For the text-containing cell, return its midpoint in (x, y) coordinate format. 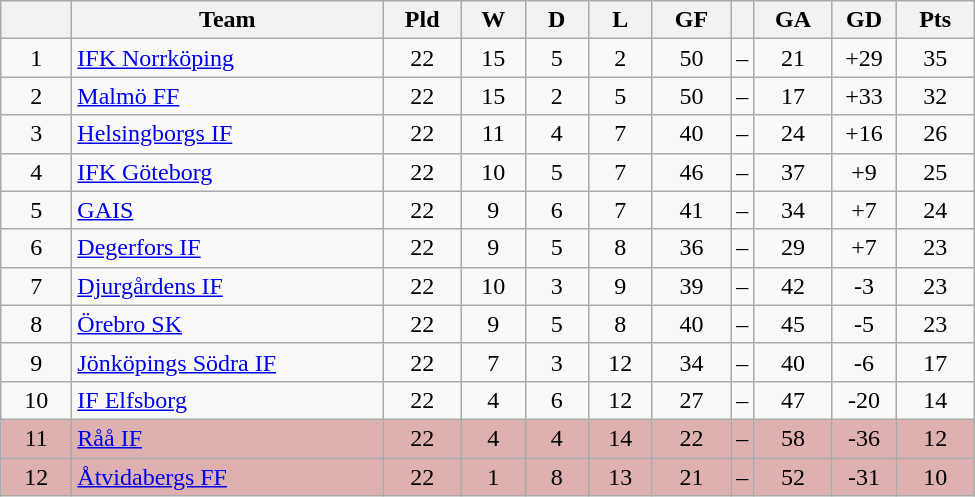
35 (936, 58)
GF (692, 20)
42 (794, 286)
26 (936, 134)
Team (228, 20)
GA (794, 20)
13 (621, 477)
Helsingborgs IF (228, 134)
Jönköpings Södra IF (228, 362)
Djurgårdens IF (228, 286)
41 (692, 210)
45 (794, 324)
D (557, 20)
27 (692, 400)
IFK Göteborg (228, 172)
Råå IF (228, 438)
Malmö FF (228, 96)
29 (794, 248)
-31 (864, 477)
-6 (864, 362)
36 (692, 248)
+33 (864, 96)
-3 (864, 286)
+9 (864, 172)
GD (864, 20)
-36 (864, 438)
52 (794, 477)
Pts (936, 20)
+29 (864, 58)
37 (794, 172)
-20 (864, 400)
58 (794, 438)
W (493, 20)
Örebro SK (228, 324)
46 (692, 172)
Degerfors IF (228, 248)
32 (936, 96)
+16 (864, 134)
25 (936, 172)
GAIS (228, 210)
L (621, 20)
39 (692, 286)
Åtvidabergs FF (228, 477)
Pld (422, 20)
-5 (864, 324)
47 (794, 400)
IFK Norrköping (228, 58)
IF Elfsborg (228, 400)
